For the text-containing cell, return its midpoint in (X, Y) coordinate format. 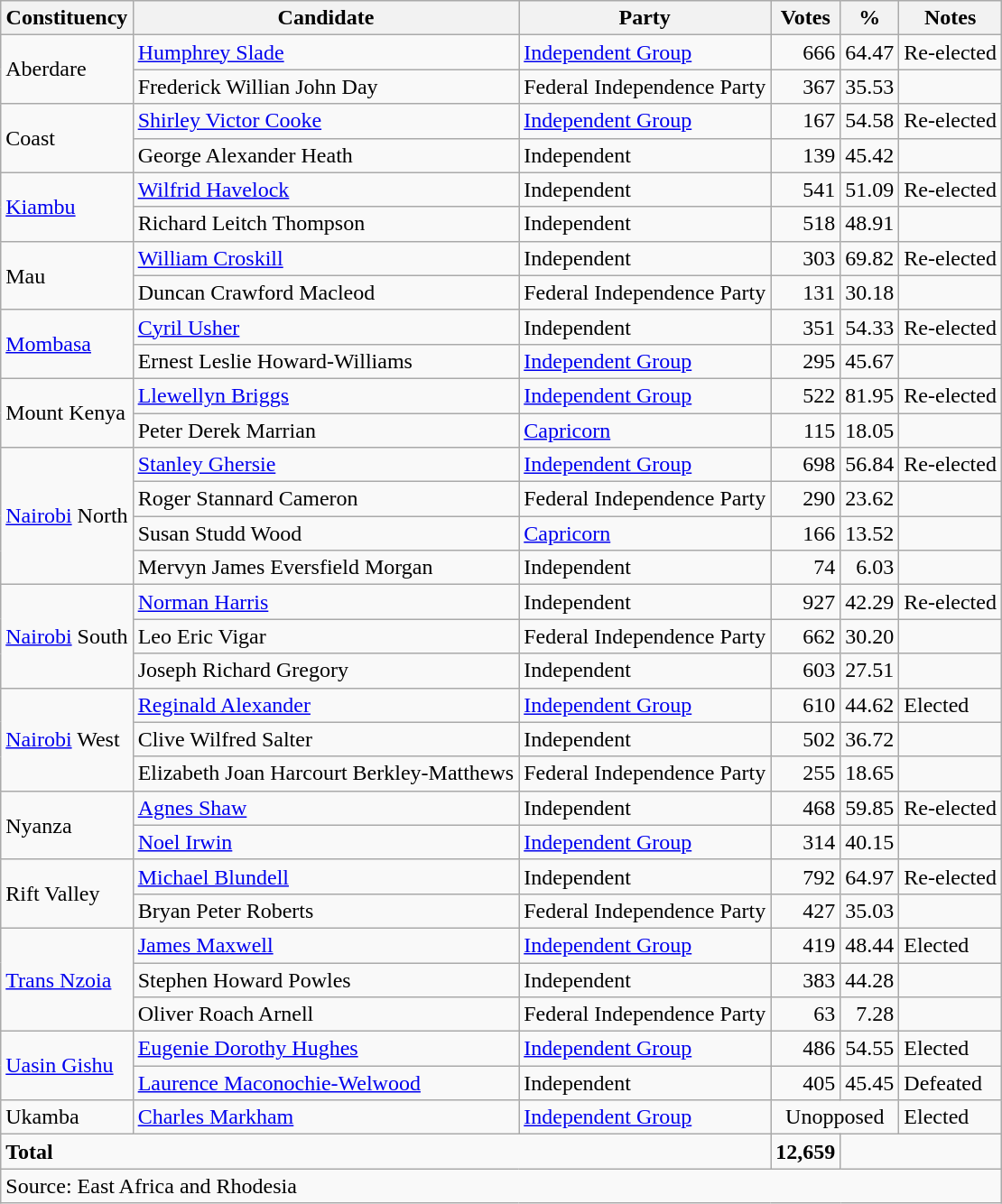
314 (805, 842)
27.51 (870, 671)
% (870, 18)
James Maxwell (326, 945)
166 (805, 533)
Kiambu (67, 207)
44.28 (870, 979)
36.72 (870, 739)
Clive Wilfred Salter (326, 739)
486 (805, 1049)
Source: East Africa and Rhodesia (502, 1186)
Eugenie Dorothy Hughes (326, 1049)
131 (805, 292)
7.28 (870, 1014)
419 (805, 945)
666 (805, 52)
Llewellyn Briggs (326, 395)
522 (805, 395)
Richard Leitch Thompson (326, 224)
Wilfrid Havelock (326, 190)
Stanley Ghersie (326, 465)
167 (805, 121)
Duncan Crawford Macleod (326, 292)
541 (805, 190)
Mombasa (67, 344)
Michael Blundell (326, 876)
74 (805, 568)
Ernest Leslie Howard-Williams (326, 361)
40.15 (870, 842)
45.45 (870, 1083)
518 (805, 224)
18.65 (870, 773)
Mau (67, 275)
383 (805, 979)
Charles Markham (326, 1117)
351 (805, 327)
367 (805, 87)
Elizabeth Joan Harcourt Berkley-Matthews (326, 773)
45.67 (870, 361)
54.33 (870, 327)
56.84 (870, 465)
64.47 (870, 52)
Notes (951, 18)
Norman Harris (326, 602)
64.97 (870, 876)
295 (805, 361)
Defeated (951, 1083)
Constituency (67, 18)
502 (805, 739)
Stephen Howard Powles (326, 979)
Unopposed (835, 1117)
Frederick Willian John Day (326, 87)
Nyanza (67, 825)
63 (805, 1014)
Bryan Peter Roberts (326, 911)
69.82 (870, 258)
Shirley Victor Cooke (326, 121)
42.29 (870, 602)
45.42 (870, 155)
405 (805, 1083)
30.18 (870, 292)
662 (805, 636)
Leo Eric Vigar (326, 636)
Nairobi North (67, 516)
Peter Derek Marrian (326, 431)
35.03 (870, 911)
Nairobi South (67, 636)
81.95 (870, 395)
792 (805, 876)
Party (645, 18)
12,659 (805, 1152)
59.85 (870, 808)
Uasin Gishu (67, 1066)
Cyril Usher (326, 327)
139 (805, 155)
Trans Nzoia (67, 979)
Humphrey Slade (326, 52)
Coast (67, 138)
Noel Irwin (326, 842)
48.91 (870, 224)
Candidate (326, 18)
427 (805, 911)
Votes (805, 18)
927 (805, 602)
Total (386, 1152)
54.55 (870, 1049)
23.62 (870, 499)
698 (805, 465)
51.09 (870, 190)
Rift Valley (67, 894)
48.44 (870, 945)
Oliver Roach Arnell (326, 1014)
30.20 (870, 636)
William Croskill (326, 258)
Nairobi West (67, 739)
Joseph Richard Gregory (326, 671)
Aberdare (67, 69)
290 (805, 499)
35.53 (870, 87)
Agnes Shaw (326, 808)
Laurence Maconochie-Welwood (326, 1083)
468 (805, 808)
Mount Kenya (67, 412)
Ukamba (67, 1117)
610 (805, 705)
Susan Studd Wood (326, 533)
255 (805, 773)
George Alexander Heath (326, 155)
Mervyn James Eversfield Morgan (326, 568)
44.62 (870, 705)
18.05 (870, 431)
Roger Stannard Cameron (326, 499)
115 (805, 431)
13.52 (870, 533)
303 (805, 258)
603 (805, 671)
Reginald Alexander (326, 705)
6.03 (870, 568)
54.58 (870, 121)
